Output the [x, y] coordinate of the center of the cell containing the given text.  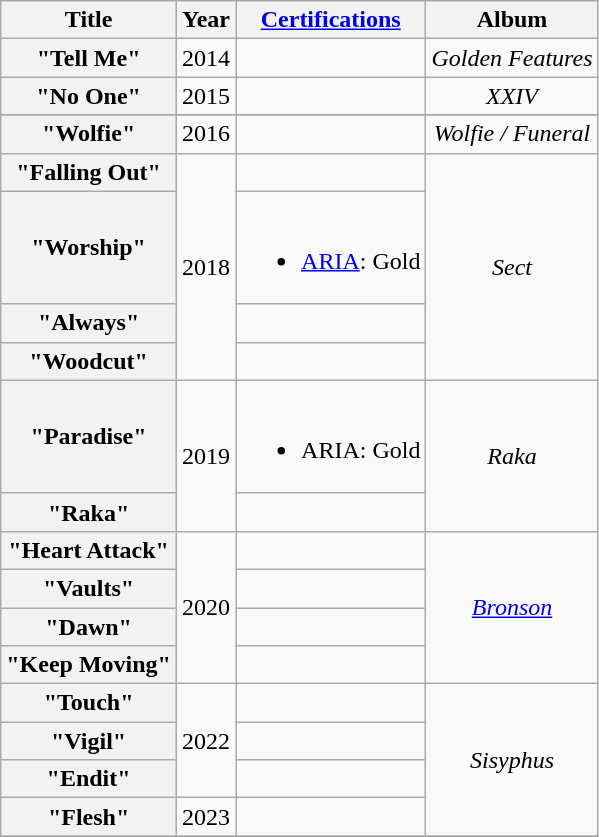
Certifications [331, 20]
Year [206, 20]
2018 [206, 266]
XXIV [512, 96]
"Raka" [89, 512]
"Woodcut" [89, 361]
"Endit" [89, 779]
Wolfie / Funeral [512, 134]
"Flesh" [89, 817]
2014 [206, 58]
Title [89, 20]
Album [512, 20]
"Dawn" [89, 627]
2016 [206, 134]
Golden Features [512, 58]
"Heart Attack" [89, 550]
2023 [206, 817]
"Always" [89, 323]
"Vaults" [89, 588]
"Falling Out" [89, 172]
Sisyphus [512, 760]
2019 [206, 456]
"Tell Me" [89, 58]
2022 [206, 741]
Bronson [512, 607]
Sect [512, 266]
"Paradise" [89, 436]
"Wolfie" [89, 134]
2020 [206, 607]
Raka [512, 456]
"Vigil" [89, 741]
"Keep Moving" [89, 665]
"Worship" [89, 248]
"Touch" [89, 703]
"No One" [89, 96]
2015 [206, 96]
